Return the [x, y] coordinate for the center point of the cell that contains the specified text.  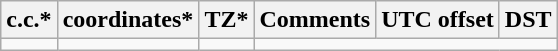
UTC offset [438, 20]
TZ* [226, 20]
c.c.* [29, 20]
DST [528, 20]
coordinates* [128, 20]
Comments [315, 20]
